Locate the cell with the specified text and output its [X, Y] center coordinate. 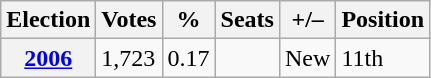
+/– [307, 20]
Election [48, 20]
11th [383, 58]
New [307, 58]
1,723 [129, 58]
Seats [247, 20]
0.17 [188, 58]
Position [383, 20]
% [188, 20]
Votes [129, 20]
2006 [48, 58]
